Return the [x, y] coordinate for the center point of the cell that contains the specified text.  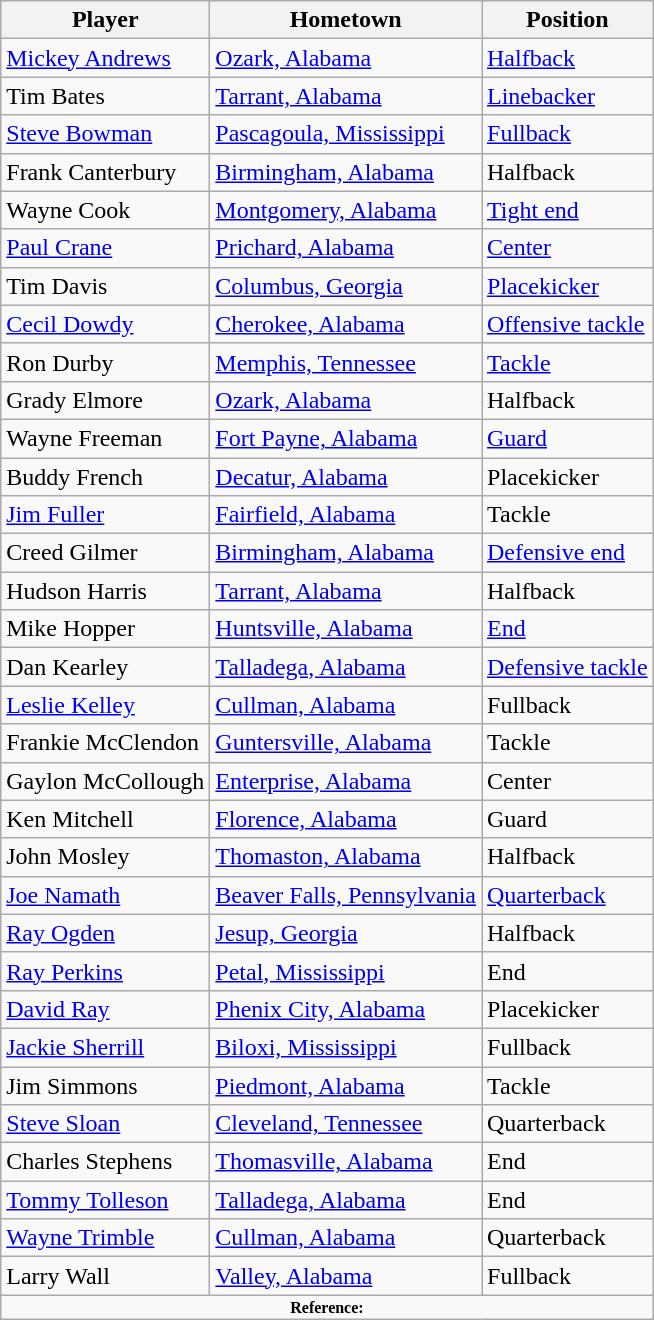
Fort Payne, Alabama [346, 438]
Linebacker [568, 96]
Player [106, 20]
Tim Bates [106, 96]
Buddy French [106, 477]
Jim Simmons [106, 1085]
Position [568, 20]
Hudson Harris [106, 591]
Decatur, Alabama [346, 477]
Cleveland, Tennessee [346, 1124]
Cherokee, Alabama [346, 324]
Leslie Kelley [106, 705]
Phenix City, Alabama [346, 1009]
Ray Perkins [106, 971]
Piedmont, Alabama [346, 1085]
Cecil Dowdy [106, 324]
Larry Wall [106, 1276]
Frank Canterbury [106, 172]
Paul Crane [106, 248]
John Mosley [106, 857]
Enterprise, Alabama [346, 781]
Defensive tackle [568, 667]
Jim Fuller [106, 515]
Memphis, Tennessee [346, 362]
Defensive end [568, 553]
Steve Bowman [106, 134]
Dan Kearley [106, 667]
Pascagoula, Mississippi [346, 134]
Columbus, Georgia [346, 286]
Frankie McClendon [106, 743]
Prichard, Alabama [346, 248]
Petal, Mississippi [346, 971]
Guntersville, Alabama [346, 743]
Tommy Tolleson [106, 1200]
Ron Durby [106, 362]
Huntsville, Alabama [346, 629]
Mike Hopper [106, 629]
Florence, Alabama [346, 819]
Montgomery, Alabama [346, 210]
Thomasville, Alabama [346, 1162]
Charles Stephens [106, 1162]
Ray Ogden [106, 933]
Jesup, Georgia [346, 933]
Tim Davis [106, 286]
Reference: [327, 1307]
Thomaston, Alabama [346, 857]
David Ray [106, 1009]
Mickey Andrews [106, 58]
Jackie Sherrill [106, 1047]
Ken Mitchell [106, 819]
Valley, Alabama [346, 1276]
Gaylon McCollough [106, 781]
Hometown [346, 20]
Tight end [568, 210]
Wayne Freeman [106, 438]
Steve Sloan [106, 1124]
Grady Elmore [106, 400]
Wayne Cook [106, 210]
Beaver Falls, Pennsylvania [346, 895]
Fairfield, Alabama [346, 515]
Biloxi, Mississippi [346, 1047]
Creed Gilmer [106, 553]
Joe Namath [106, 895]
Wayne Trimble [106, 1238]
Offensive tackle [568, 324]
